Capture the cell that displays the provided text and extract its (X, Y) central coordinate. 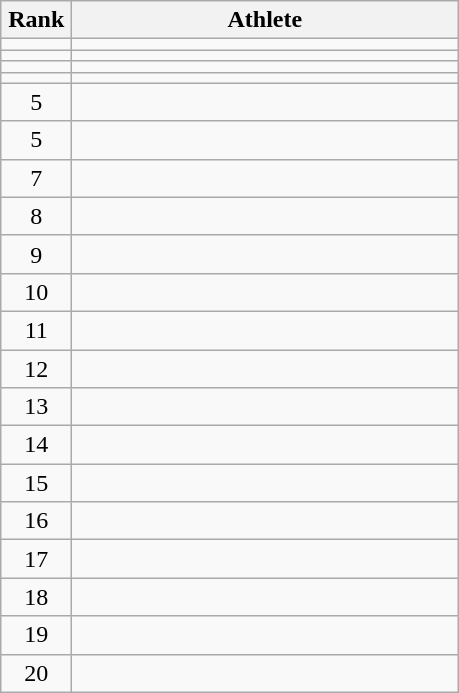
8 (36, 216)
9 (36, 254)
Athlete (265, 20)
Rank (36, 20)
17 (36, 559)
19 (36, 635)
7 (36, 178)
16 (36, 521)
10 (36, 292)
14 (36, 445)
15 (36, 483)
20 (36, 673)
12 (36, 369)
18 (36, 597)
11 (36, 330)
13 (36, 407)
